Find where the given text appears and provide that cell's center as [X, Y] coordinate. 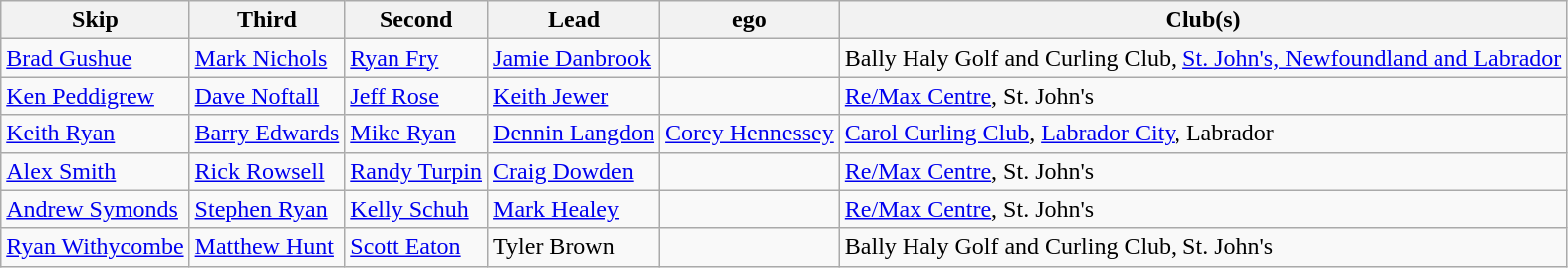
Matthew Hunt [267, 247]
Mark Healey [574, 209]
Stephen Ryan [267, 209]
Carol Curling Club, Labrador City, Labrador [1203, 134]
Randy Turpin [416, 171]
Mike Ryan [416, 134]
Keith Ryan [96, 134]
Alex Smith [96, 171]
Third [267, 20]
Ryan Fry [416, 58]
Ken Peddigrew [96, 96]
Bally Haly Golf and Curling Club, St. John's, Newfoundland and Labrador [1203, 58]
Brad Gushue [96, 58]
Tyler Brown [574, 247]
Craig Dowden [574, 171]
Skip [96, 20]
Club(s) [1203, 20]
Andrew Symonds [96, 209]
Dave Noftall [267, 96]
Jeff Rose [416, 96]
Ryan Withycombe [96, 247]
Second [416, 20]
Rick Rowsell [267, 171]
Scott Eaton [416, 247]
Lead [574, 20]
Kelly Schuh [416, 209]
Corey Hennessey [750, 134]
Dennin Langdon [574, 134]
Bally Haly Golf and Curling Club, St. John's [1203, 247]
Jamie Danbrook [574, 58]
Mark Nichols [267, 58]
ego [750, 20]
Barry Edwards [267, 134]
Keith Jewer [574, 96]
